Find where the given text appears and provide that cell's center as [x, y] coordinate. 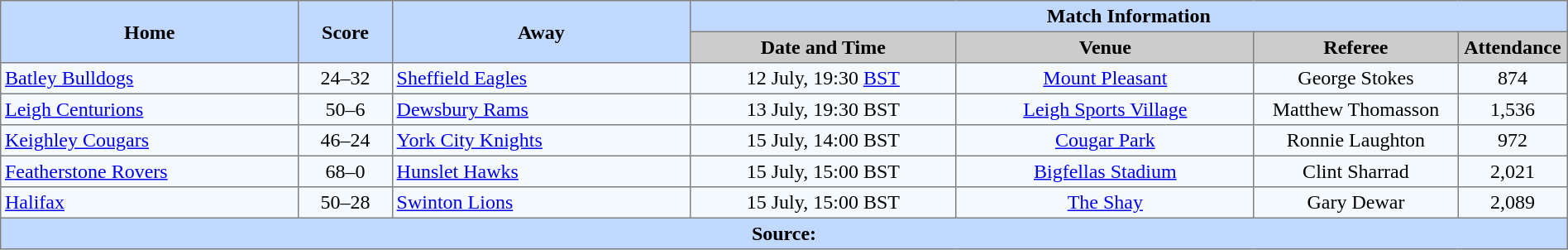
Match Information [1128, 17]
Featherstone Rovers [150, 171]
Batley Bulldogs [150, 79]
Cougar Park [1105, 141]
Referee [1355, 47]
Swinton Lions [541, 203]
Away [541, 31]
24–32 [346, 79]
Gary Dewar [1355, 203]
13 July, 19:30 BST [823, 109]
Mount Pleasant [1105, 79]
1,536 [1513, 109]
50–6 [346, 109]
Halifax [150, 203]
Leigh Sports Village [1105, 109]
12 July, 19:30 BST [823, 79]
972 [1513, 141]
Matthew Thomasson [1355, 109]
50–28 [346, 203]
2,021 [1513, 171]
Clint Sharrad [1355, 171]
Score [346, 31]
68–0 [346, 171]
Sheffield Eagles [541, 79]
Home [150, 31]
874 [1513, 79]
Ronnie Laughton [1355, 141]
Venue [1105, 47]
York City Knights [541, 141]
The Shay [1105, 203]
2,089 [1513, 203]
Source: [784, 233]
Hunslet Hawks [541, 171]
Leigh Centurions [150, 109]
46–24 [346, 141]
Attendance [1513, 47]
15 July, 14:00 BST [823, 141]
George Stokes [1355, 79]
Dewsbury Rams [541, 109]
Keighley Cougars [150, 141]
Bigfellas Stadium [1105, 171]
Date and Time [823, 47]
